Capture the cell that displays the provided text and extract its (x, y) central coordinate. 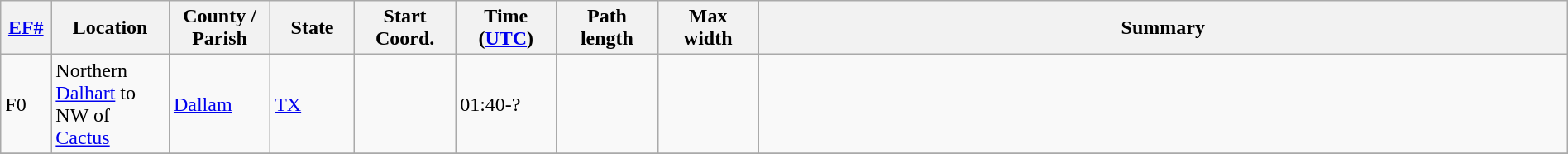
State (313, 28)
TX (313, 104)
Northern Dalhart to NW of Cactus (111, 104)
Start Coord. (404, 28)
Time (UTC) (506, 28)
Max width (708, 28)
01:40-? (506, 104)
County / Parish (219, 28)
Dallam (219, 104)
Location (111, 28)
F0 (26, 104)
Path length (607, 28)
EF# (26, 28)
Summary (1163, 28)
